Extract the (x, y) coordinate from the center of the cell holding the provided text.  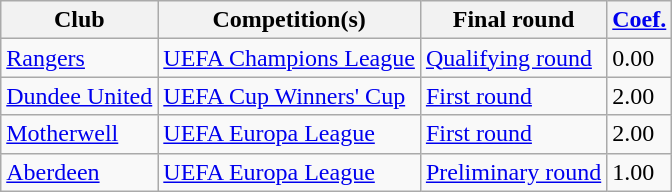
Final round (513, 20)
0.00 (640, 58)
Qualifying round (513, 58)
Preliminary round (513, 172)
UEFA Champions League (290, 58)
Motherwell (80, 134)
Dundee United (80, 96)
1.00 (640, 172)
Coef. (640, 20)
UEFA Cup Winners' Cup (290, 96)
Rangers (80, 58)
Club (80, 20)
Competition(s) (290, 20)
Aberdeen (80, 172)
